For the text-containing cell, return its midpoint in (x, y) coordinate format. 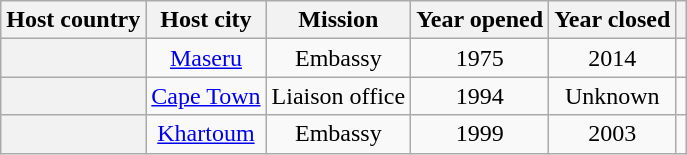
Mission (338, 20)
1999 (480, 134)
Host city (206, 20)
Maseru (206, 58)
1994 (480, 96)
Year closed (612, 20)
Khartoum (206, 134)
2014 (612, 58)
Host country (74, 20)
Liaison office (338, 96)
Unknown (612, 96)
1975 (480, 58)
Cape Town (206, 96)
2003 (612, 134)
Year opened (480, 20)
